Detect which cell encompasses the target text, then output its (x, y) center coordinate. 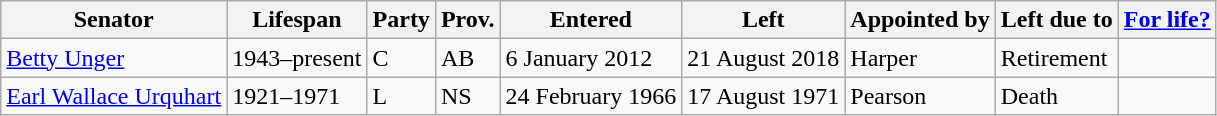
Party (401, 20)
1943–present (297, 58)
Left (764, 20)
6 January 2012 (591, 58)
Entered (591, 20)
L (401, 96)
For life? (1167, 20)
AB (468, 58)
Retirement (1056, 58)
1921–1971 (297, 96)
Left due to (1056, 20)
Harper (920, 58)
21 August 2018 (764, 58)
24 February 1966 (591, 96)
17 August 1971 (764, 96)
Pearson (920, 96)
Senator (114, 20)
NS (468, 96)
Appointed by (920, 20)
Betty Unger (114, 58)
Earl Wallace Urquhart (114, 96)
Prov. (468, 20)
Death (1056, 96)
Lifespan (297, 20)
C (401, 58)
